Output the [x, y] coordinate of the center of the cell containing the given text.  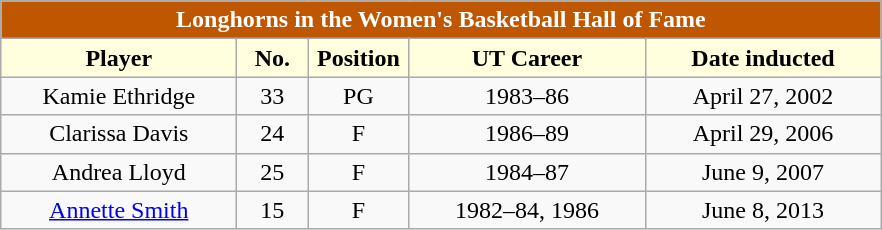
April 29, 2006 [763, 134]
Date inducted [763, 58]
Kamie Ethridge [119, 96]
UT Career [527, 58]
Andrea Lloyd [119, 172]
Longhorns in the Women's Basketball Hall of Fame [441, 20]
June 9, 2007 [763, 172]
1982–84, 1986 [527, 210]
1986–89 [527, 134]
1984–87 [527, 172]
Annette Smith [119, 210]
Position [358, 58]
1983–86 [527, 96]
June 8, 2013 [763, 210]
April 27, 2002 [763, 96]
No. [272, 58]
15 [272, 210]
Player [119, 58]
Clarissa Davis [119, 134]
PG [358, 96]
24 [272, 134]
25 [272, 172]
33 [272, 96]
